Return the [x, y] coordinate for the center point of the cell that contains the specified text.  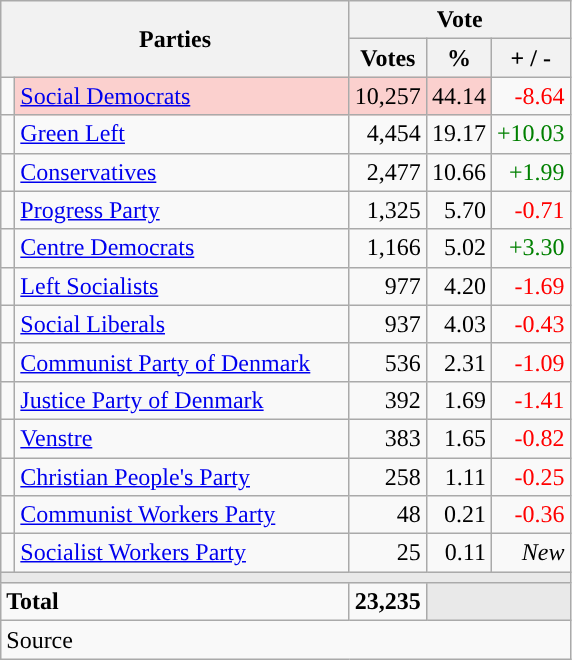
2.31 [458, 362]
Socialist Workers Party [182, 553]
44.14 [458, 96]
New [530, 553]
Total [176, 602]
Justice Party of Denmark [182, 400]
-0.71 [530, 210]
5.70 [458, 210]
-1.69 [530, 286]
Green Left [182, 134]
5.02 [458, 248]
Communist Workers Party [182, 515]
Source [286, 640]
0.21 [458, 515]
536 [388, 362]
Communist Party of Denmark [182, 362]
+10.03 [530, 134]
1,166 [388, 248]
Conservatives [182, 172]
0.11 [458, 553]
+3.30 [530, 248]
-1.09 [530, 362]
1.69 [458, 400]
Parties [176, 39]
2,477 [388, 172]
23,235 [388, 602]
977 [388, 286]
+1.99 [530, 172]
10.66 [458, 172]
+ / - [530, 58]
% [458, 58]
48 [388, 515]
-0.25 [530, 477]
-0.36 [530, 515]
-1.41 [530, 400]
937 [388, 324]
-0.82 [530, 438]
Social Liberals [182, 324]
383 [388, 438]
1.11 [458, 477]
25 [388, 553]
Votes [388, 58]
Social Democrats [182, 96]
10,257 [388, 96]
Centre Democrats [182, 248]
258 [388, 477]
Vote [460, 20]
Left Socialists [182, 286]
Progress Party [182, 210]
Venstre [182, 438]
Christian People's Party [182, 477]
392 [388, 400]
4.03 [458, 324]
-8.64 [530, 96]
1.65 [458, 438]
4,454 [388, 134]
-0.43 [530, 324]
1,325 [388, 210]
19.17 [458, 134]
4.20 [458, 286]
